Output the [X, Y] coordinate of the center of the cell containing the given text.  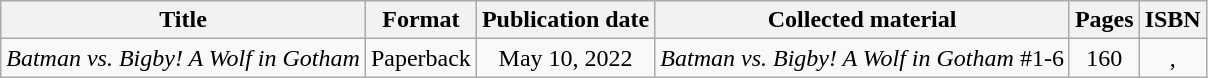
May 10, 2022 [565, 58]
Format [420, 20]
Collected material [862, 20]
Pages [1104, 20]
ISBN [1172, 20]
, [1172, 58]
Publication date [565, 20]
Batman vs. Bigby! A Wolf in Gotham [184, 58]
160 [1104, 58]
Paperback [420, 58]
Batman vs. Bigby! A Wolf in Gotham #1-6 [862, 58]
Title [184, 20]
